Determine the [X, Y] coordinate at the center of the cell enclosing the given text.  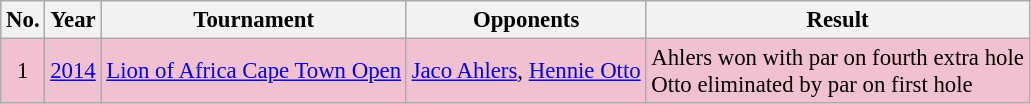
Lion of Africa Cape Town Open [254, 72]
Result [838, 20]
Tournament [254, 20]
1 [23, 72]
Opponents [526, 20]
No. [23, 20]
Ahlers won with par on fourth extra holeOtto eliminated by par on first hole [838, 72]
2014 [73, 72]
Jaco Ahlers, Hennie Otto [526, 72]
Year [73, 20]
